Detect which cell encompasses the target text, then output its (X, Y) center coordinate. 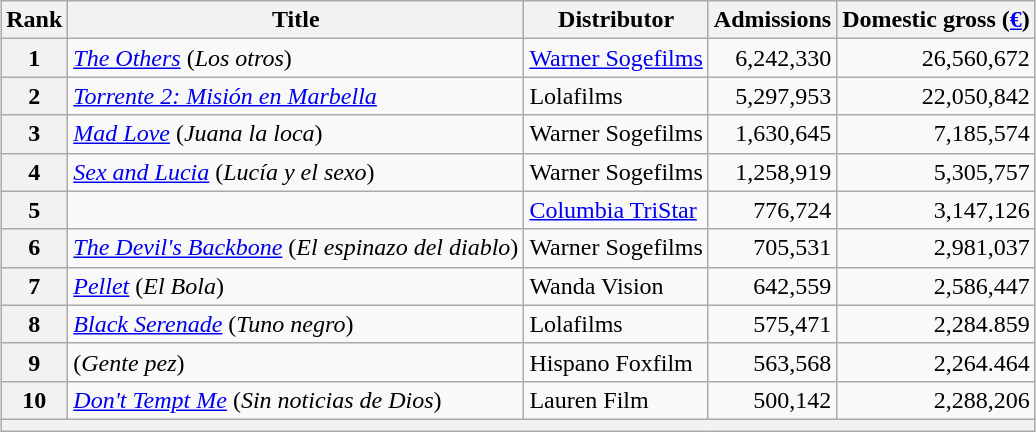
575,471 (772, 324)
7,185,574 (936, 134)
Rank (34, 20)
2,264.464 (936, 362)
705,531 (772, 248)
500,142 (772, 400)
26,560,672 (936, 58)
4 (34, 172)
5,305,757 (936, 172)
2,284.859 (936, 324)
10 (34, 400)
Don't Tempt Me (Sin noticias de Dios) (296, 400)
6 (34, 248)
The Others (Los otros) (296, 58)
6,242,330 (772, 58)
3 (34, 134)
5 (34, 210)
8 (34, 324)
2 (34, 96)
Title (296, 20)
22,050,842 (936, 96)
Wanda Vision (616, 286)
9 (34, 362)
Mad Love (Juana la loca) (296, 134)
1 (34, 58)
7 (34, 286)
5,297,953 (772, 96)
2,981,037 (936, 248)
Admissions (772, 20)
Domestic gross (€) (936, 20)
Black Serenade (Tuno negro) (296, 324)
Torrente 2: Misión en Marbella (296, 96)
Lauren Film (616, 400)
563,568 (772, 362)
1,258,919 (772, 172)
776,724 (772, 210)
The Devil's Backbone (El espinazo del diablo) (296, 248)
2,586,447 (936, 286)
Distributor (616, 20)
Sex and Lucia (Lucía y el sexo) (296, 172)
2,288,206 (936, 400)
1,630,645 (772, 134)
Pellet (El Bola) (296, 286)
Hispano Foxfilm (616, 362)
3,147,126 (936, 210)
Columbia TriStar (616, 210)
(Gente pez) (296, 362)
642,559 (772, 286)
